Capture the cell that displays the provided text and extract its (X, Y) central coordinate. 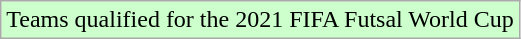
Teams qualified for the 2021 FIFA Futsal World Cup (260, 20)
